Locate the cell with the specified text and output its (x, y) center coordinate. 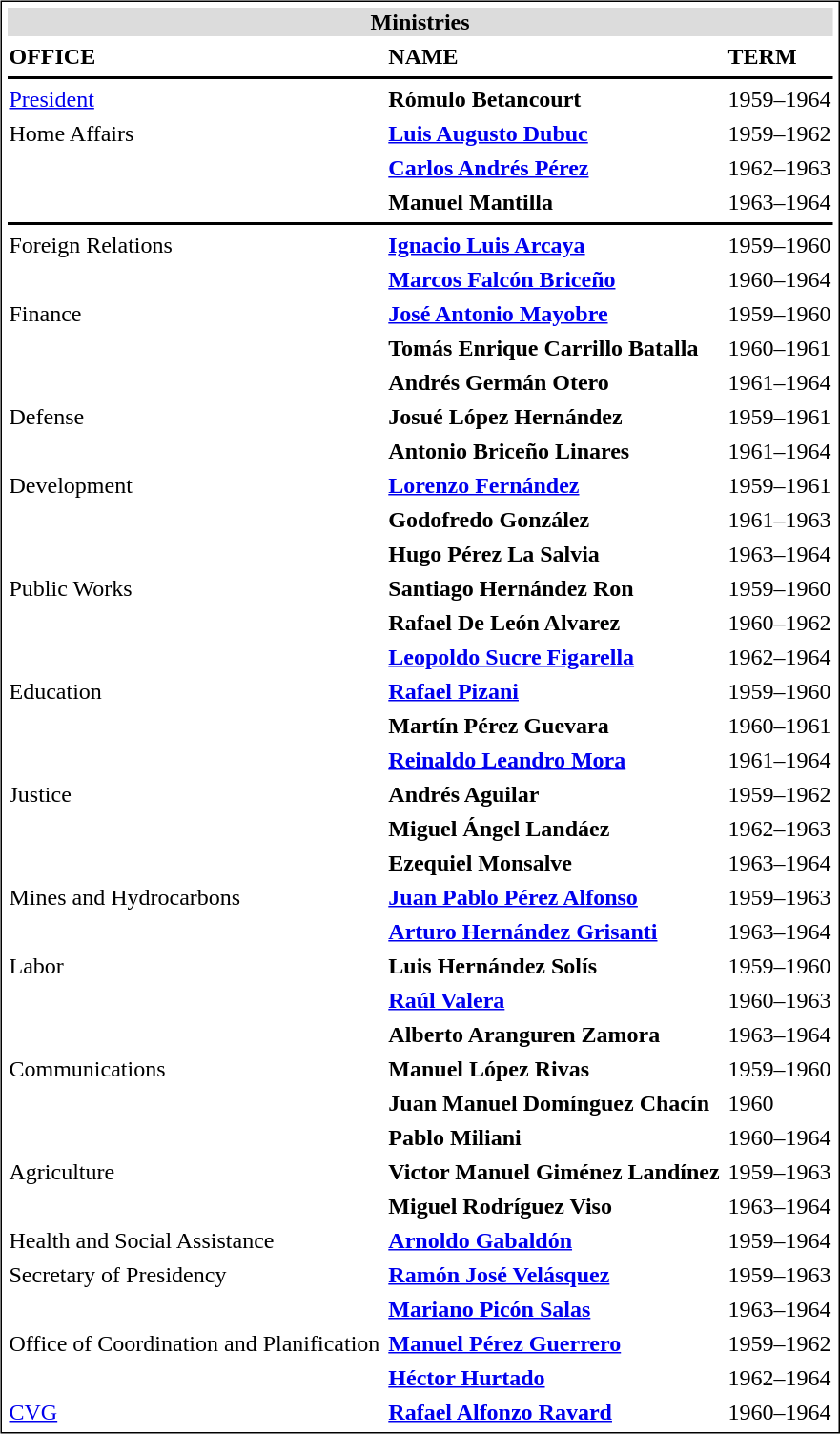
Labor (195, 966)
Education (195, 691)
Public Works (195, 588)
Reinaldo Leandro Mora (554, 760)
1960 (780, 1103)
Ramón José Velásquez (554, 1275)
Raúl Valera (554, 1000)
Rómulo Betancourt (554, 99)
Josué López Hernández (554, 417)
Office of Coordination and Planification (195, 1343)
Manuel López Rivas (554, 1069)
NAME (554, 56)
Héctor Hurtado (554, 1378)
Hugo Pérez La Salvia (554, 554)
Marcos Falcón Briceño (554, 279)
Luis Hernández Solís (554, 966)
CVG (195, 1412)
Ministries (420, 22)
Home Affairs (195, 133)
Pablo Miliani (554, 1137)
Arnoldo Gabaldón (554, 1240)
Alberto Aranguren Zamora (554, 1035)
Tomás Enrique Carrillo Batalla (554, 348)
Rafael Pizani (554, 691)
Manuel Pérez Guerrero (554, 1343)
Lorenzo Fernández (554, 485)
Luis Augusto Dubuc (554, 133)
José Antonio Mayobre (554, 314)
Ignacio Luis Arcaya (554, 245)
Martín Pérez Guevara (554, 726)
Arturo Hernández Grisanti (554, 932)
Ezequiel Monsalve (554, 863)
Secretary of Presidency (195, 1275)
Andrés Germán Otero (554, 382)
Foreign Relations (195, 245)
Health and Social Assistance (195, 1240)
Finance (195, 314)
Andrés Aguilar (554, 794)
Victor Manuel Giménez Landínez (554, 1172)
Defense (195, 417)
Miguel Rodríguez Viso (554, 1206)
TERM (780, 56)
Communications (195, 1069)
Juan Pablo Pérez Alfonso (554, 897)
Development (195, 485)
Manuel Mantilla (554, 202)
Godofredo González (554, 520)
Agriculture (195, 1172)
Juan Manuel Domínguez Chacín (554, 1103)
Antonio Briceño Linares (554, 451)
Mariano Picón Salas (554, 1309)
Mines and Hydrocarbons (195, 897)
OFFICE (195, 56)
Leopoldo Sucre Figarella (554, 657)
Miguel Ángel Landáez (554, 829)
Rafael De León Alvarez (554, 623)
Justice (195, 794)
President (195, 99)
Santiago Hernández Ron (554, 588)
Rafael Alfonzo Ravard (554, 1412)
Carlos Andrés Pérez (554, 168)
1960–1962 (780, 623)
1960–1963 (780, 1000)
1961–1963 (780, 520)
